From the cell containing the given text, extract its center point as (x, y) coordinate. 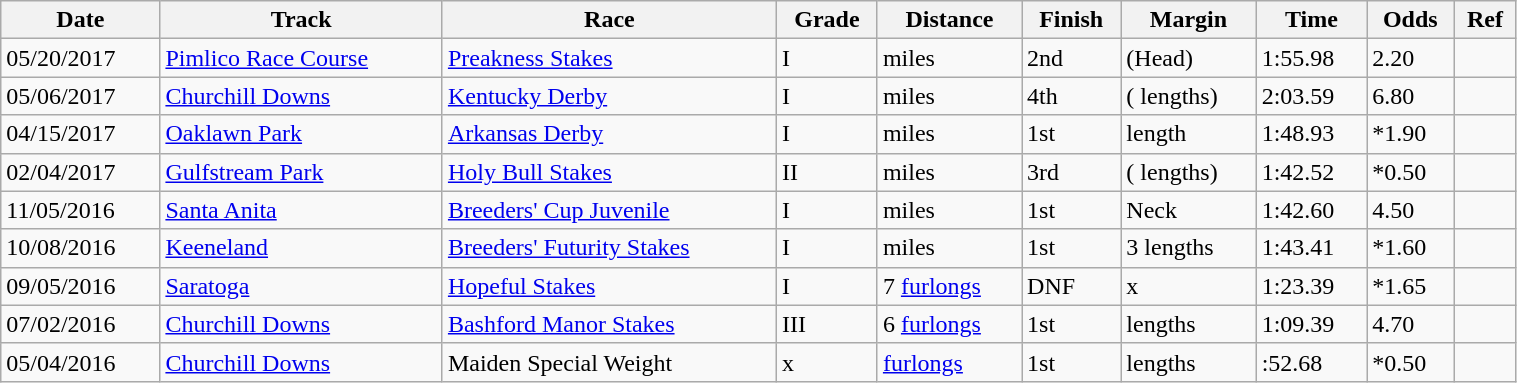
Arkansas Derby (609, 134)
6.80 (1410, 96)
07/02/2016 (80, 324)
1:42.52 (1312, 172)
Distance (949, 20)
:52.68 (1312, 362)
Date (80, 20)
*1.65 (1410, 286)
1:55.98 (1312, 58)
II (826, 172)
Track (301, 20)
Bashford Manor Stakes (609, 324)
10/08/2016 (80, 248)
Finish (1072, 20)
Odds (1410, 20)
2.20 (1410, 58)
7 furlongs (949, 286)
4.50 (1410, 210)
Kentucky Derby (609, 96)
05/06/2017 (80, 96)
6 furlongs (949, 324)
3rd (1072, 172)
Maiden Special Weight (609, 362)
1:48.93 (1312, 134)
Oaklawn Park (301, 134)
3 lengths (1188, 248)
4.70 (1410, 324)
Grade (826, 20)
*1.60 (1410, 248)
(Head) (1188, 58)
Holy Bull Stakes (609, 172)
Race (609, 20)
Keeneland (301, 248)
*1.90 (1410, 134)
11/05/2016 (80, 210)
Neck (1188, 210)
Gulfstream Park (301, 172)
DNF (1072, 286)
04/15/2017 (80, 134)
Santa Anita (301, 210)
Pimlico Race Course (301, 58)
Hopeful Stakes (609, 286)
furlongs (949, 362)
4th (1072, 96)
length (1188, 134)
Breeders' Futurity Stakes (609, 248)
2nd (1072, 58)
Preakness Stakes (609, 58)
1:42.60 (1312, 210)
Time (1312, 20)
05/04/2016 (80, 362)
2:03.59 (1312, 96)
02/04/2017 (80, 172)
Breeders' Cup Juvenile (609, 210)
1:43.41 (1312, 248)
1:09.39 (1312, 324)
Margin (1188, 20)
1:23.39 (1312, 286)
Saratoga (301, 286)
Ref (1485, 20)
III (826, 324)
05/20/2017 (80, 58)
09/05/2016 (80, 286)
